Capture the cell that displays the provided text and extract its [x, y] central coordinate. 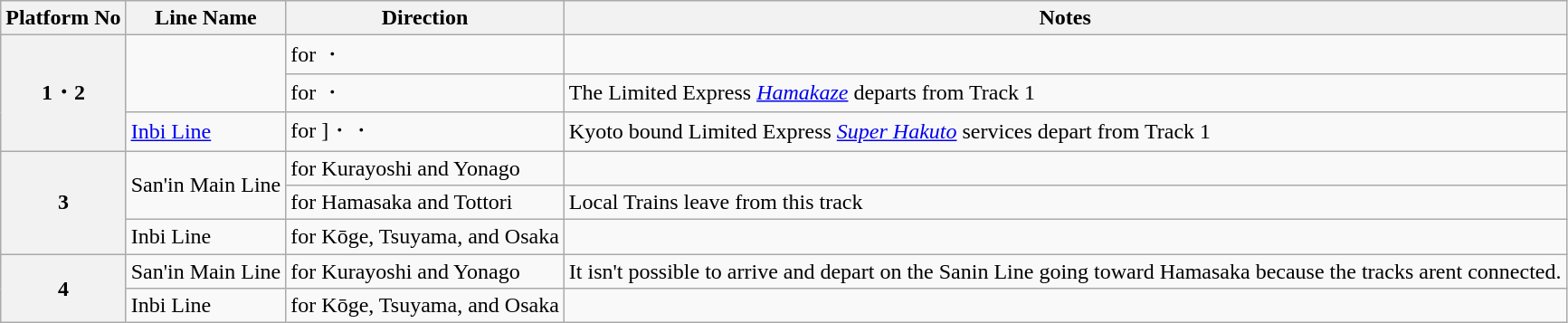
3 [63, 202]
It isn't possible to arrive and depart on the Sanin Line going toward Hamasaka because the tracks arent connected. [1065, 271]
The Limited Express Hamakaze departs from Track 1 [1065, 92]
Notes [1065, 18]
Direction [425, 18]
1・2 [63, 93]
Kyoto bound Limited Express Super Hakuto services depart from Track 1 [1065, 132]
Local Trains leave from this track [1065, 203]
4 [63, 289]
for ]・・ [425, 132]
Line Name [206, 18]
for Hamasaka and Tottori [425, 203]
Platform No [63, 18]
